Detect which cell encompasses the target text, then output its [x, y] center coordinate. 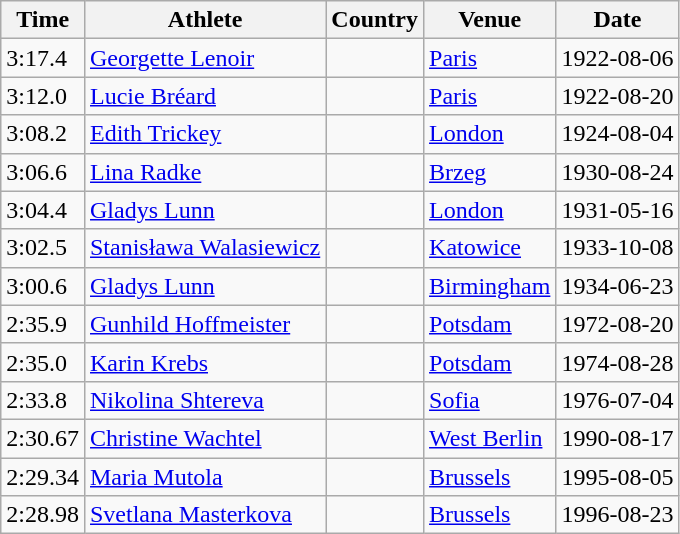
Svetlana Masterkova [204, 515]
2:35.9 [43, 324]
2:33.8 [43, 400]
2:29.34 [43, 477]
Date [618, 20]
Athlete [204, 20]
3:04.4 [43, 210]
Nikolina Shtereva [204, 400]
1934-06-23 [618, 286]
1931-05-16 [618, 210]
Lucie Bréard [204, 96]
1976-07-04 [618, 400]
3:08.2 [43, 134]
3:12.0 [43, 96]
1972-08-20 [618, 324]
Venue [490, 20]
2:28.98 [43, 515]
Sofia [490, 400]
3:17.4 [43, 58]
Edith Trickey [204, 134]
1922-08-06 [618, 58]
Georgette Lenoir [204, 58]
Stanisława Walasiewicz [204, 248]
1996-08-23 [618, 515]
Gunhild Hoffmeister [204, 324]
Birmingham [490, 286]
Brzeg [490, 172]
2:30.67 [43, 438]
Time [43, 20]
Karin Krebs [204, 362]
1990-08-17 [618, 438]
Country [375, 20]
West Berlin [490, 438]
Christine Wachtel [204, 438]
Maria Mutola [204, 477]
Lina Radke [204, 172]
2:35.0 [43, 362]
3:06.6 [43, 172]
1930-08-24 [618, 172]
1995-08-05 [618, 477]
Katowice [490, 248]
1974-08-28 [618, 362]
3:02.5 [43, 248]
3:00.6 [43, 286]
1933-10-08 [618, 248]
1922-08-20 [618, 96]
1924-08-04 [618, 134]
